Find where the given text appears and provide that cell's center as [X, Y] coordinate. 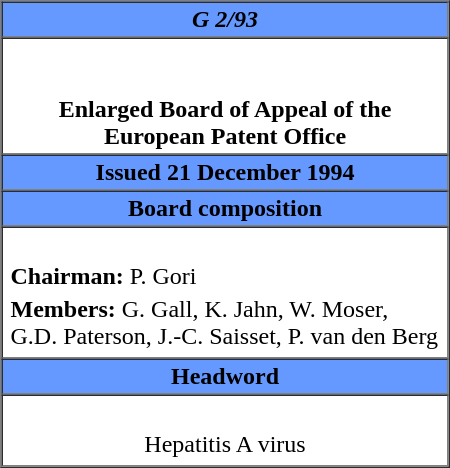
Issued 21 December 1994 [226, 172]
Chairman: P. Gori Members: G. Gall, K. Jahn, W. Moser, G.D. Paterson, J.-C. Saisset, P. van den Berg [226, 292]
G 2/93 [226, 20]
Headword [226, 376]
Board composition [226, 208]
Members: G. Gall, K. Jahn, W. Moser, G.D. Paterson, J.-C. Saisset, P. van den Berg [225, 322]
Chairman: P. Gori [225, 276]
Enlarged Board of Appeal of the European Patent Office [226, 96]
